For the text-containing cell, return its midpoint in [X, Y] coordinate format. 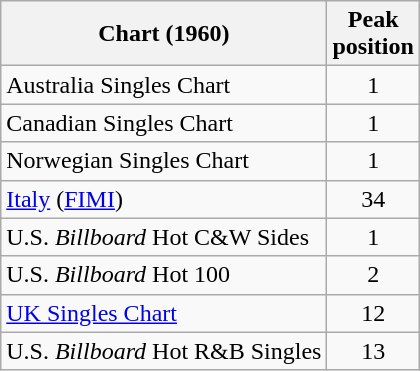
Canadian Singles Chart [164, 123]
13 [373, 351]
Australia Singles Chart [164, 85]
Peakposition [373, 34]
Chart (1960) [164, 34]
Italy (FIMI) [164, 199]
34 [373, 199]
2 [373, 275]
12 [373, 313]
U.S. Billboard Hot 100 [164, 275]
U.S. Billboard Hot R&B Singles [164, 351]
UK Singles Chart [164, 313]
Norwegian Singles Chart [164, 161]
U.S. Billboard Hot C&W Sides [164, 237]
